Extract the (X, Y) coordinate from the center of the cell holding the provided text.  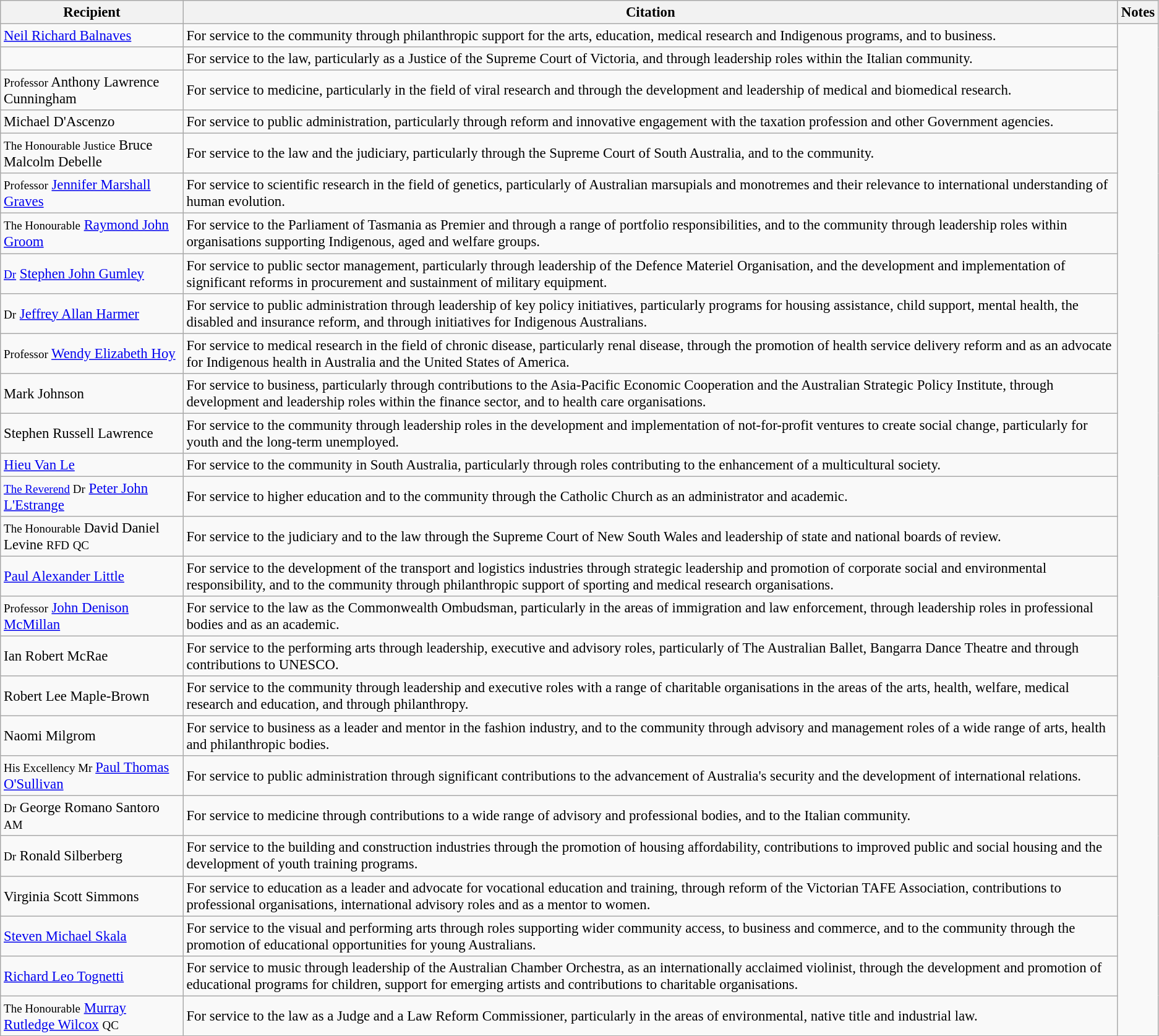
Recipient (92, 12)
Hieu Van Le (92, 465)
For service to medicine through contributions to a wide range of advisory and professional bodies, and to the Italian community. (651, 816)
Paul Alexander Little (92, 576)
For service to the judiciary and to the law through the Supreme Court of New South Wales and leadership of state and national boards of review. (651, 537)
Professor John Denison McMillan (92, 616)
Ian Robert McRae (92, 657)
Stephen Russell Lawrence (92, 433)
The Honourable Justice Bruce Malcolm Debelle (92, 153)
The Reverend Dr Peter John L'Estrange (92, 496)
Dr Jeffrey Allan Harmer (92, 313)
Naomi Milgrom (92, 736)
Citation (651, 12)
For service to the law and the judiciary, particularly through the Supreme Court of South Australia, and to the community. (651, 153)
Dr Stephen John Gumley (92, 273)
Virginia Scott Simmons (92, 896)
His Excellency Mr Paul Thomas O'Sullivan (92, 776)
Neil Richard Balnaves (92, 36)
Robert Lee Maple-Brown (92, 696)
Steven Michael Skala (92, 936)
For service to the law, particularly as a Justice of the Supreme Court of Victoria, and through leadership roles within the Italian community. (651, 59)
Notes (1138, 12)
Michael D'Ascenzo (92, 122)
The Honourable David Daniel Levine RFD QC (92, 537)
For service to the community through philanthropic support for the arts, education, medical research and Indigenous programs, and to business. (651, 36)
Professor Jennifer Marshall Graves (92, 193)
For service to the law as a Judge and a Law Reform Commissioner, particularly in the areas of environmental, native title and industrial law. (651, 1016)
Professor Anthony Lawrence Cunningham (92, 90)
Richard Leo Tognetti (92, 976)
Professor Wendy Elizabeth Hoy (92, 354)
Mark Johnson (92, 393)
For service to higher education and to the community through the Catholic Church as an administrator and academic. (651, 496)
The Honourable Raymond John Groom (92, 234)
Dr Ronald Silberberg (92, 856)
For service to medicine, particularly in the field of viral research and through the development and leadership of medical and biomedical research. (651, 90)
The Honourable Murray Rutledge Wilcox QC (92, 1016)
For service to the community in South Australia, particularly through roles contributing to the enhancement of a multicultural society. (651, 465)
Dr George Romano Santoro AM (92, 816)
